Search for the cell housing the specified text and yield its (x, y) center coordinate. 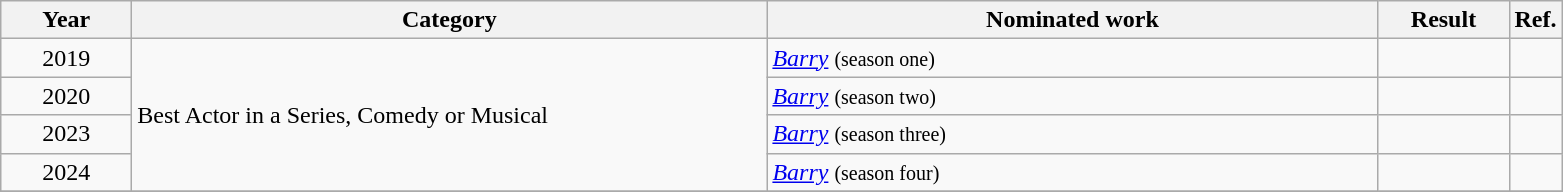
Category (450, 20)
Barry (season one) (1072, 58)
2024 (66, 172)
Barry (season four) (1072, 172)
Ref. (1536, 20)
2023 (66, 134)
Result (1444, 20)
Nominated work (1072, 20)
2019 (66, 58)
Year (66, 20)
Barry (season two) (1072, 96)
2020 (66, 96)
Best Actor in a Series, Comedy or Musical (450, 115)
Barry (season three) (1072, 134)
